Identify which cell holds the provided text, then report its [X, Y] central coordinate. 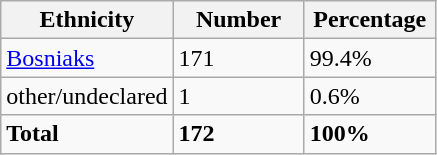
171 [238, 58]
100% [370, 134]
172 [238, 134]
Number [238, 20]
Total [87, 134]
1 [238, 96]
0.6% [370, 96]
other/undeclared [87, 96]
Bosniaks [87, 58]
99.4% [370, 58]
Ethnicity [87, 20]
Percentage [370, 20]
